Locate the cell with the specified text and output its [X, Y] center coordinate. 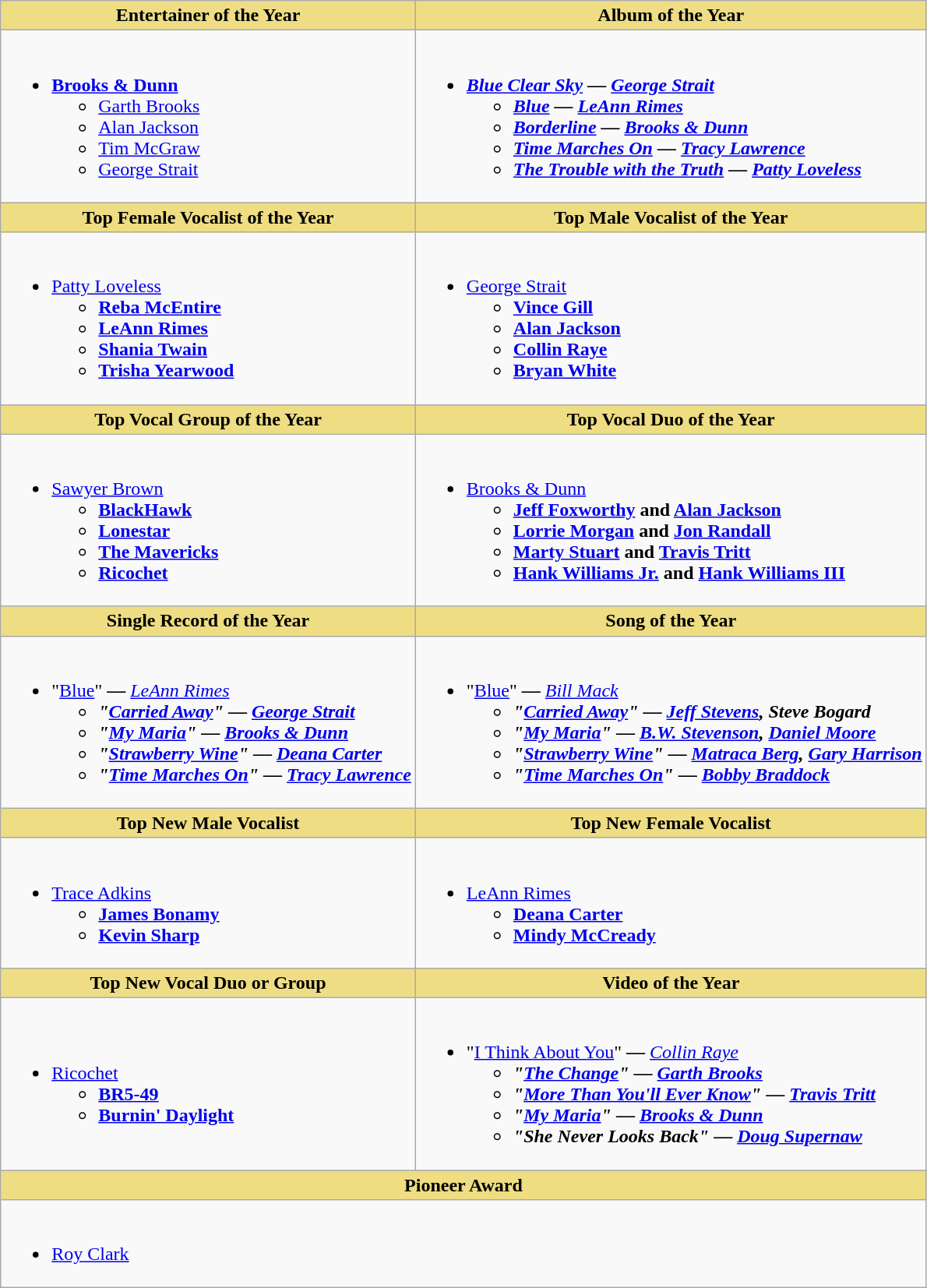
Top New Male Vocalist [209, 823]
Top Vocal Duo of the Year [671, 419]
Top Vocal Group of the Year [209, 419]
George StraitVince GillAlan JacksonCollin RayeBryan White [671, 318]
Pioneer Award [463, 1185]
Top New Vocal Duo or Group [209, 983]
RicochetBR5-49Burnin' Daylight [209, 1083]
Roy Clark [463, 1244]
Top Male Vocalist of the Year [671, 217]
Trace AdkinsJames BonamyKevin Sharp [209, 902]
Blue Clear Sky — George StraitBlue — LeAnn RimesBorderline — Brooks & DunnTime Marches On — Tracy LawrenceThe Trouble with the Truth — Patty Loveless [671, 117]
Album of the Year [671, 16]
LeAnn RimesDeana CarterMindy McCready [671, 902]
Sawyer BrownBlackHawkLonestarThe MavericksRicochet [209, 520]
Patty LovelessReba McEntireLeAnn RimesShania TwainTrisha Yearwood [209, 318]
Song of the Year [671, 621]
Single Record of the Year [209, 621]
Top Female Vocalist of the Year [209, 217]
Entertainer of the Year [209, 16]
"Blue" — LeAnn Rimes"Carried Away" — George Strait"My Maria" — Brooks & Dunn"Strawberry Wine" — Deana Carter"Time Marches On" — Tracy Lawrence [209, 722]
Top New Female Vocalist [671, 823]
Brooks & DunnGarth BrooksAlan JacksonTim McGrawGeorge Strait [209, 117]
Video of the Year [671, 983]
Brooks & DunnJeff Foxworthy and Alan JacksonLorrie Morgan and Jon RandallMarty Stuart and Travis TrittHank Williams Jr. and Hank Williams III [671, 520]
